Determine the (x, y) coordinate at the center of the cell enclosing the given text.  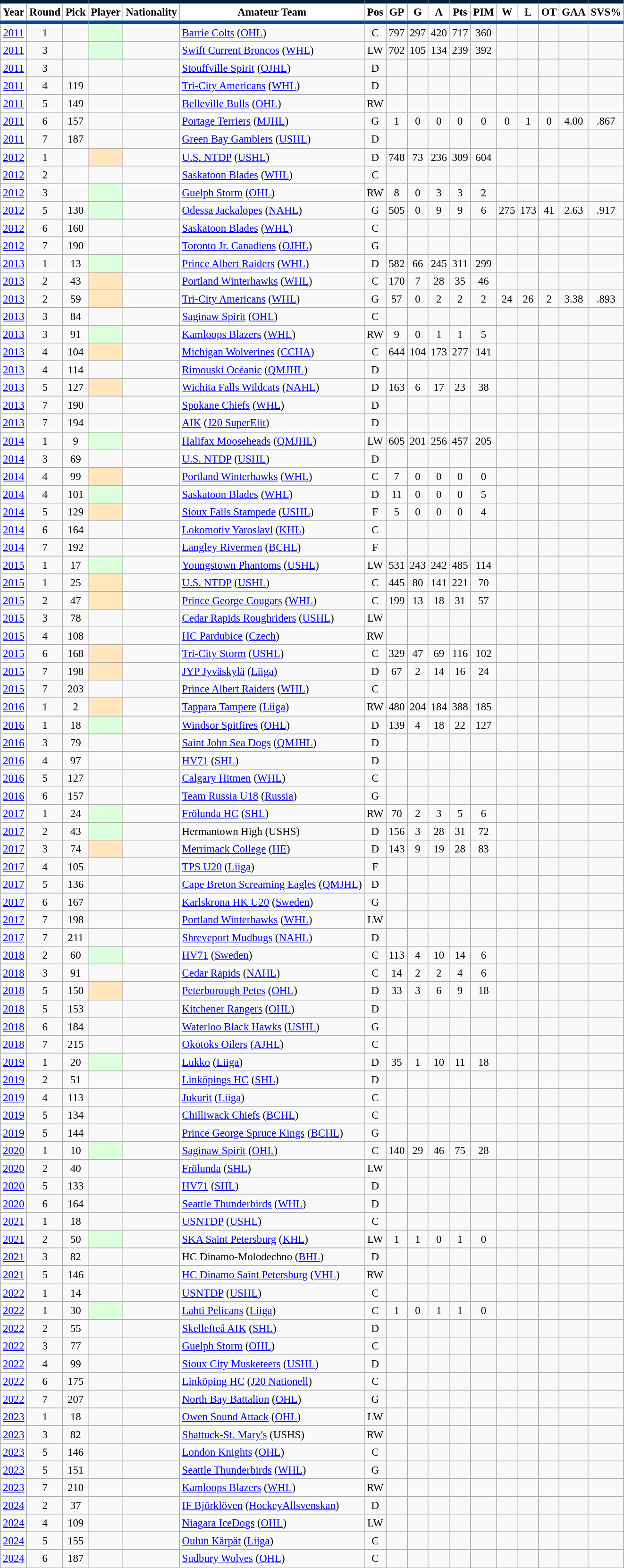
8 (396, 193)
299 (483, 263)
144 (76, 1133)
194 (76, 423)
97 (76, 760)
156 (396, 831)
.917 (606, 210)
84 (76, 317)
Kitchener Rangers (OHL) (272, 1009)
72 (483, 831)
Pts (460, 12)
38 (483, 388)
109 (76, 1523)
19 (439, 849)
77 (76, 1346)
153 (76, 1009)
185 (483, 707)
203 (76, 690)
Tappara Tampere (Liiga) (272, 707)
215 (76, 1044)
Green Bay Gamblers (USHL) (272, 139)
Spokane Chiefs (WHL) (272, 405)
245 (439, 263)
IF Björklöven (HockeyAllsvenskan) (272, 1506)
102 (483, 654)
Linköpings HC (SHL) (272, 1080)
Amateur Team (272, 12)
Belleville Bulls (OHL) (272, 104)
309 (460, 157)
199 (396, 601)
Frölunda HC (SHL) (272, 814)
Tri-City Storm (USHL) (272, 654)
605 (396, 441)
78 (76, 618)
60 (76, 955)
201 (418, 441)
HC Pardubice (Czech) (272, 636)
239 (460, 51)
582 (396, 263)
Lukko (Liiga) (272, 1062)
151 (76, 1470)
Frölunda (SHL) (272, 1169)
392 (483, 51)
221 (460, 583)
W (507, 12)
167 (76, 902)
Round (45, 12)
Year (14, 12)
175 (76, 1382)
SKA Saint Petersburg (KHL) (272, 1239)
119 (76, 86)
SVS% (606, 12)
420 (439, 32)
Prince George Cougars (WHL) (272, 601)
London Knights (OHL) (272, 1452)
Oulun Kärpät (Liiga) (272, 1541)
485 (460, 565)
256 (439, 441)
37 (76, 1506)
360 (483, 32)
311 (460, 263)
140 (396, 1151)
55 (76, 1328)
30 (76, 1310)
4.00 (574, 121)
108 (76, 636)
Nationality (151, 12)
North Bay Battalion (OHL) (272, 1399)
205 (483, 441)
41 (549, 210)
101 (76, 494)
149 (76, 104)
Saint John Sea Dogs (QMJHL) (272, 742)
TPS U20 (Liiga) (272, 867)
Jukurit (Liiga) (272, 1097)
150 (76, 991)
HC Dinamo-Molodechno (BHL) (272, 1257)
Pos (375, 12)
A (439, 12)
Okotoks Oilers (AJHL) (272, 1044)
531 (396, 565)
Lahti Pelicans (Liiga) (272, 1310)
73 (418, 157)
JYP Jyväskylä (Liiga) (272, 672)
66 (418, 263)
Niagara IceDogs (OHL) (272, 1523)
170 (396, 281)
129 (76, 512)
143 (396, 849)
457 (460, 441)
297 (418, 32)
211 (76, 938)
717 (460, 32)
388 (460, 707)
204 (418, 707)
L (529, 12)
Team Russia U18 (Russia) (272, 796)
33 (396, 991)
Barrie Colts (OHL) (272, 32)
Odessa Jackalopes (NAHL) (272, 210)
277 (460, 352)
748 (396, 157)
Rimouski Océanic (QMJHL) (272, 370)
16 (460, 672)
PIM (483, 12)
139 (396, 725)
604 (483, 157)
329 (396, 654)
Sudbury Wolves (OHL) (272, 1559)
Skellefteå AIK (SHL) (272, 1328)
23 (460, 388)
HV71 (Sweden) (272, 955)
GAA (574, 12)
243 (418, 565)
2.63 (574, 210)
Windsor Spitfires (OHL) (272, 725)
130 (76, 210)
210 (76, 1488)
Toronto Jr. Canadiens (OJHL) (272, 246)
644 (396, 352)
Wichita Falls Wildcats (NAHL) (272, 388)
Karlskrona HK U20 (Sweden) (272, 902)
.867 (606, 121)
445 (396, 583)
Hermantown High (USHS) (272, 831)
Shreveport Mudbugs (NAHL) (272, 938)
Swift Current Broncos (WHL) (272, 51)
3.38 (574, 299)
Chilliwack Chiefs (BCHL) (272, 1115)
Cape Breton Screaming Eagles (QMJHL) (272, 885)
275 (507, 210)
116 (460, 654)
Player (106, 12)
236 (439, 157)
702 (396, 51)
25 (76, 583)
Stouffville Spirit (OJHL) (272, 68)
Linköping HC (J20 Nationell) (272, 1382)
Youngstown Phantoms (USHL) (272, 565)
22 (460, 725)
Cedar Rapids (NAHL) (272, 973)
Langley Rivermen (BCHL) (272, 548)
Lokomotiv Yaroslavl (KHL) (272, 530)
Sioux Falls Stampede (USHL) (272, 512)
74 (76, 849)
Owen Sound Attack (OHL) (272, 1417)
51 (76, 1080)
Halifax Mooseheads (QMJHL) (272, 441)
505 (396, 210)
50 (76, 1239)
797 (396, 32)
Peterborough Petes (OHL) (272, 991)
136 (76, 885)
Pick (76, 12)
AIK (J20 SuperElit) (272, 423)
168 (76, 654)
Prince George Spruce Kings (BCHL) (272, 1133)
133 (76, 1186)
Waterloo Black Hawks (USHL) (272, 1027)
59 (76, 299)
OT (549, 12)
80 (418, 583)
83 (483, 849)
480 (396, 707)
Sioux City Musketeers (USHL) (272, 1364)
160 (76, 228)
26 (529, 299)
GP (396, 12)
40 (76, 1169)
79 (76, 742)
Shattuck-St. Mary's (USHS) (272, 1434)
67 (396, 672)
163 (396, 388)
75 (460, 1151)
242 (439, 565)
Cedar Rapids Roughriders (USHL) (272, 618)
Michigan Wolverines (CCHA) (272, 352)
Merrimack College (HE) (272, 849)
Portage Terriers (MJHL) (272, 121)
Calgary Hitmen (WHL) (272, 778)
192 (76, 548)
155 (76, 1541)
HC Dinamo Saint Petersburg (VHL) (272, 1275)
.893 (606, 299)
207 (76, 1399)
20 (76, 1062)
29 (418, 1151)
